Find where the given text appears and provide that cell's center as (X, Y) coordinate. 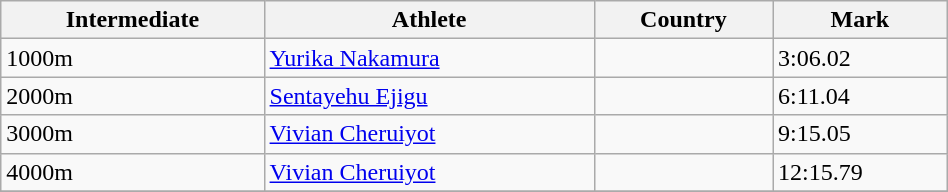
3:06.02 (860, 58)
6:11.04 (860, 96)
Mark (860, 20)
4000m (132, 172)
1000m (132, 58)
Yurika Nakamura (429, 58)
Country (683, 20)
Intermediate (132, 20)
Sentayehu Ejigu (429, 96)
2000m (132, 96)
Athlete (429, 20)
12:15.79 (860, 172)
9:15.05 (860, 134)
3000m (132, 134)
